Provide the [X, Y] coordinate of the cell's center where the given text is located.  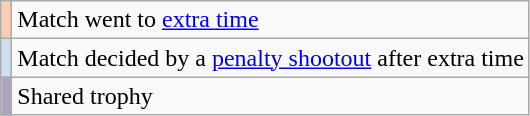
Match decided by a penalty shootout after extra time [271, 58]
Shared trophy [271, 96]
Match went to extra time [271, 20]
